Determine the (x, y) coordinate at the center of the cell enclosing the given text.  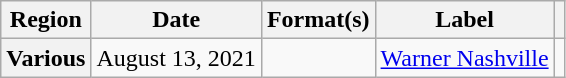
Warner Nashville (464, 58)
Various (46, 58)
August 13, 2021 (176, 58)
Format(s) (318, 20)
Label (464, 20)
Date (176, 20)
Region (46, 20)
